Extract the [X, Y] coordinate from the center of the cell holding the provided text.  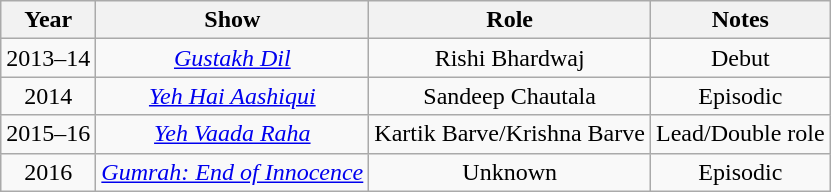
Unknown [510, 172]
Notes [740, 20]
2013–14 [48, 58]
Yeh Vaada Raha [232, 134]
Rishi Bhardwaj [510, 58]
Yeh Hai Aashiqui [232, 96]
Kartik Barve/Krishna Barve [510, 134]
Year [48, 20]
Show [232, 20]
Debut [740, 58]
Role [510, 20]
Gumrah: End of Innocence [232, 172]
Gustakh Dil [232, 58]
2015–16 [48, 134]
2016 [48, 172]
2014 [48, 96]
Lead/Double role [740, 134]
Sandeep Chautala [510, 96]
